Find where the given text appears and provide that cell's center as [x, y] coordinate. 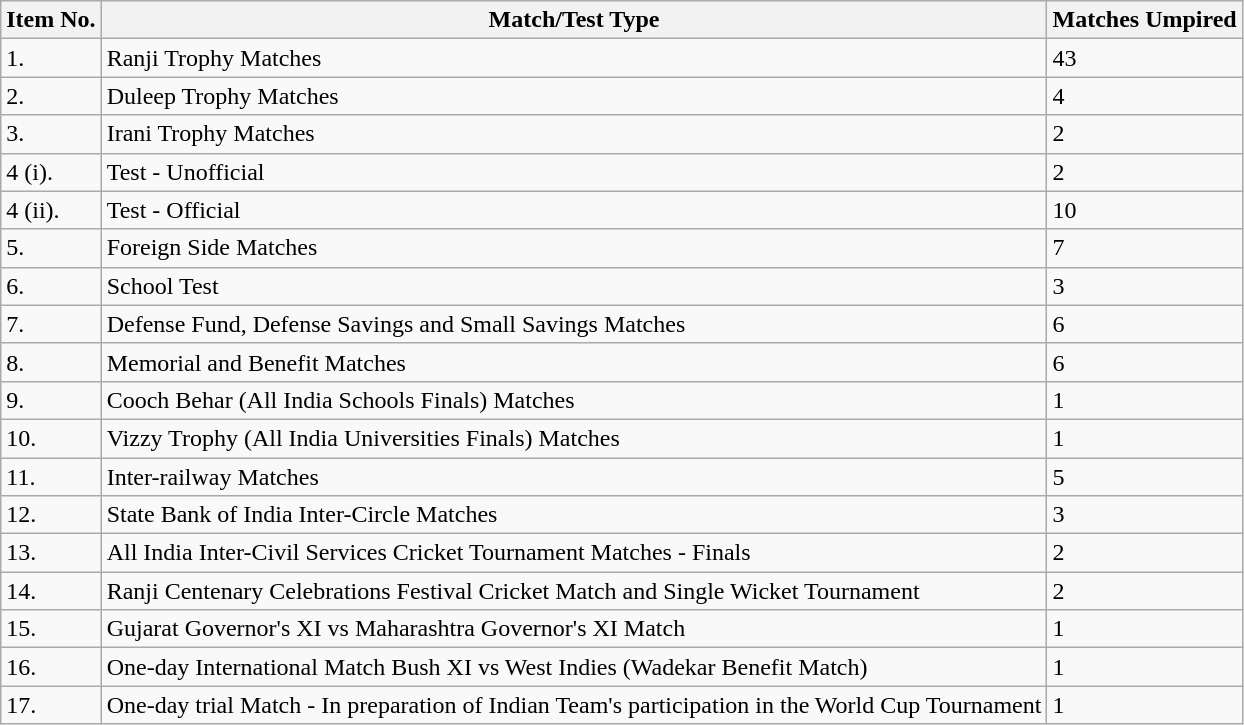
5 [1144, 477]
7. [51, 324]
5. [51, 248]
14. [51, 591]
One-day International Match Bush XI vs West Indies (Wadekar Benefit Match) [574, 667]
Match/Test Type [574, 20]
Memorial and Benefit Matches [574, 362]
6. [51, 286]
Test - Official [574, 210]
One-day trial Match - In preparation of Indian Team's participation in the World Cup Tournament [574, 705]
State Bank of India Inter-Circle Matches [574, 515]
4 (ii). [51, 210]
Item No. [51, 20]
Gujarat Governor's XI vs Maharashtra Governor's XI Match [574, 629]
12. [51, 515]
Foreign Side Matches [574, 248]
Cooch Behar (All India Schools Finals) Matches [574, 400]
7 [1144, 248]
4 (i). [51, 172]
2. [51, 96]
Ranji Trophy Matches [574, 58]
Matches Umpired [1144, 20]
School Test [574, 286]
17. [51, 705]
Test - Unofficial [574, 172]
10 [1144, 210]
9. [51, 400]
Irani Trophy Matches [574, 134]
Ranji Centenary Celebrations Festival Cricket Match and Single Wicket Tournament [574, 591]
10. [51, 438]
Vizzy Trophy (All India Universities Finals) Matches [574, 438]
4 [1144, 96]
1. [51, 58]
11. [51, 477]
Inter-railway Matches [574, 477]
8. [51, 362]
15. [51, 629]
Defense Fund, Defense Savings and Small Savings Matches [574, 324]
3. [51, 134]
16. [51, 667]
All India Inter-Civil Services Cricket Tournament Matches - Finals [574, 553]
Duleep Trophy Matches [574, 96]
13. [51, 553]
43 [1144, 58]
